Identify which cell holds the provided text, then report its (x, y) central coordinate. 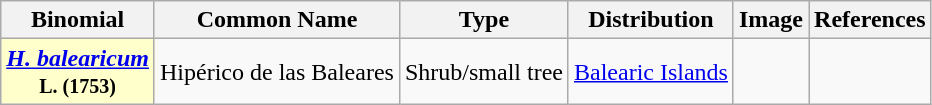
Hipérico de las Baleares (276, 72)
Type (484, 20)
Distribution (650, 20)
Balearic Islands (650, 72)
Binomial (78, 20)
Image (770, 20)
Shrub/small tree (484, 72)
Common Name (276, 20)
References (870, 20)
H. balearicumL. (1753) (78, 72)
